Locate the cell with the specified text and output its [x, y] center coordinate. 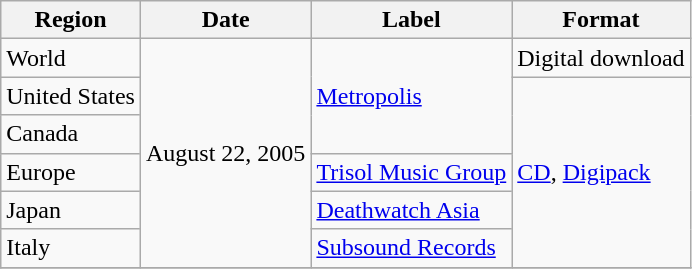
Digital download [601, 58]
Italy [71, 248]
August 22, 2005 [225, 153]
Region [71, 20]
Deathwatch Asia [412, 210]
CD, Digipack [601, 172]
Subsound Records [412, 248]
Canada [71, 134]
World [71, 58]
Metropolis [412, 96]
Format [601, 20]
United States [71, 96]
Europe [71, 172]
Japan [71, 210]
Trisol Music Group [412, 172]
Label [412, 20]
Date [225, 20]
